Extract the [X, Y] coordinate from the center of the cell holding the provided text.  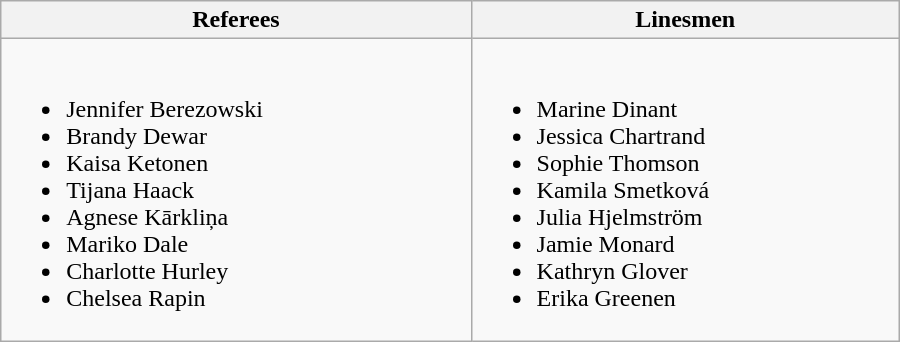
Jennifer Berezowski Brandy Dewar Kaisa Ketonen Tijana Haack Agnese Kārkliņa Mariko Dale Charlotte Hurley Chelsea Rapin [236, 190]
Referees [236, 20]
Linesmen [685, 20]
Marine Dinant Jessica Chartrand Sophie Thomson Kamila Smetková Julia Hjelmström Jamie Monard Kathryn Glover Erika Greenen [685, 190]
